Determine the [X, Y] coordinate at the center of the cell enclosing the given text.  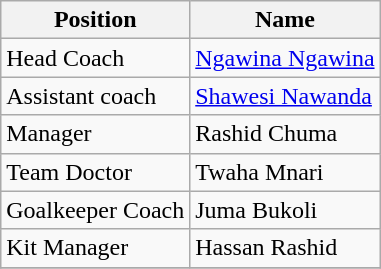
Team Doctor [96, 172]
Shawesi Nawanda [285, 96]
Twaha Mnari [285, 172]
Ngawina Ngawina [285, 58]
Hassan Rashid [285, 248]
Name [285, 20]
Rashid Chuma [285, 134]
Position [96, 20]
Assistant coach [96, 96]
Head Coach [96, 58]
Kit Manager [96, 248]
Manager [96, 134]
Goalkeeper Coach [96, 210]
Juma Bukoli [285, 210]
